Identify which cell holds the provided text, then report its [x, y] central coordinate. 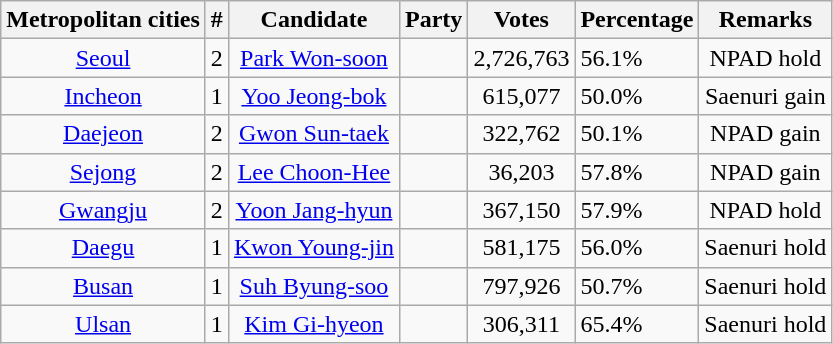
Yoo Jeong-bok [314, 96]
306,311 [522, 324]
322,762 [522, 134]
797,926 [522, 286]
57.8% [637, 172]
Party [433, 20]
Saenuri gain [766, 96]
65.4% [637, 324]
36,203 [522, 172]
Kwon Young-jin [314, 248]
367,150 [522, 210]
Ulsan [104, 324]
615,077 [522, 96]
56.0% [637, 248]
Yoon Jang-hyun [314, 210]
Park Won-soon [314, 58]
Lee Choon-Hee [314, 172]
Kim Gi-hyeon [314, 324]
Metropolitan cities [104, 20]
Candidate [314, 20]
Busan [104, 286]
50.1% [637, 134]
Seoul [104, 58]
Daegu [104, 248]
50.0% [637, 96]
Remarks [766, 20]
Gwangju [104, 210]
Daejeon [104, 134]
Incheon [104, 96]
Gwon Sun-taek [314, 134]
Votes [522, 20]
581,175 [522, 248]
56.1% [637, 58]
50.7% [637, 286]
2,726,763 [522, 58]
# [216, 20]
Percentage [637, 20]
Sejong [104, 172]
Suh Byung-soo [314, 286]
57.9% [637, 210]
